Determine the (X, Y) coordinate at the center of the cell enclosing the given text.  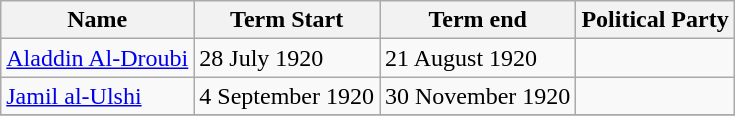
30 November 1920 (478, 96)
Term end (478, 20)
4 September 1920 (287, 96)
Aladdin Al-Droubi (98, 58)
Jamil al-Ulshi (98, 96)
Political Party (655, 20)
28 July 1920 (287, 58)
21 August 1920 (478, 58)
Term Start (287, 20)
Name (98, 20)
